Detect which cell encompasses the target text, then output its (X, Y) center coordinate. 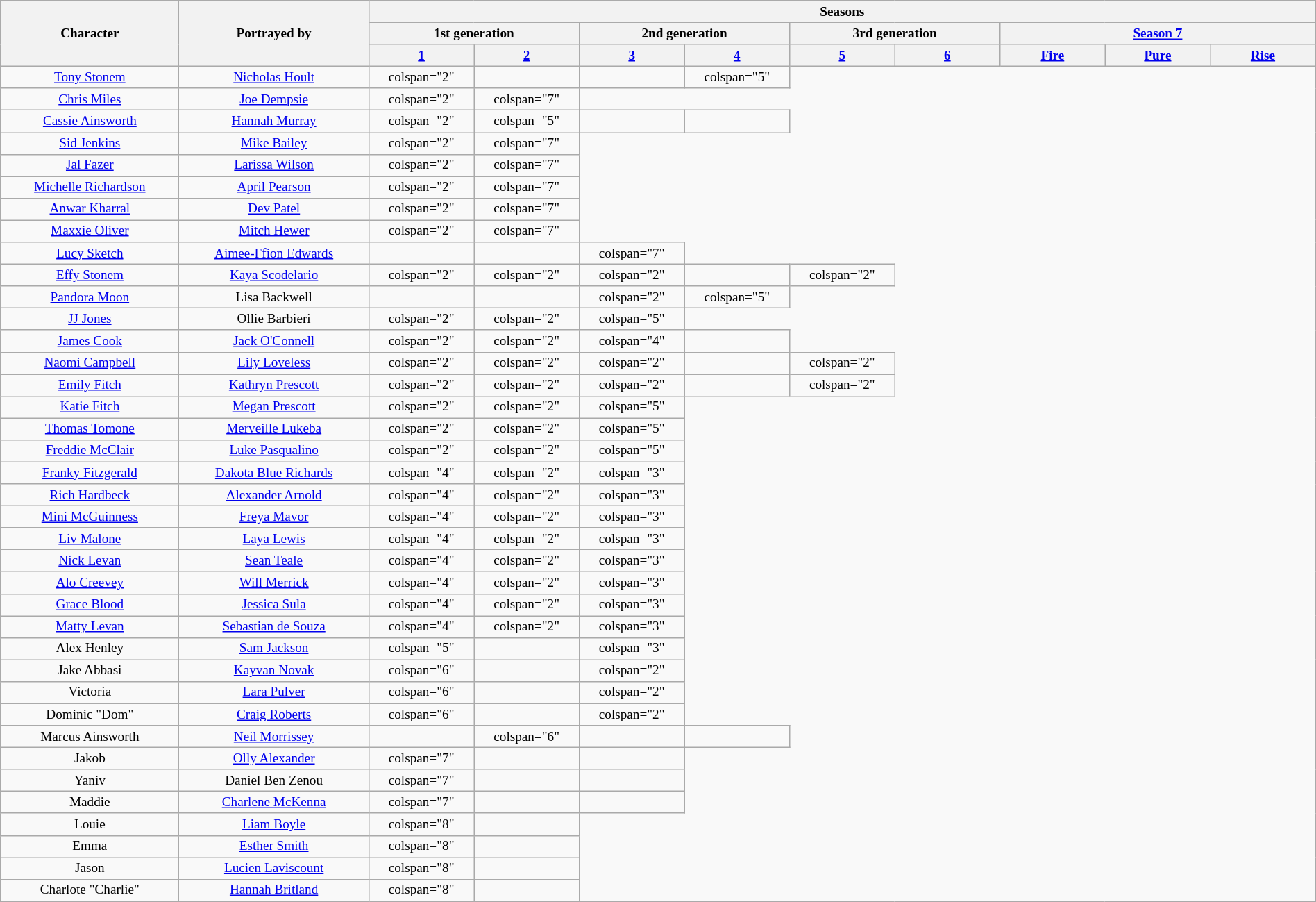
1 (421, 56)
Freya Mavor (273, 517)
Ollie Barbieri (273, 319)
Larissa Wilson (273, 165)
Charlote "Charlie" (90, 890)
Season 7 (1158, 33)
Will Merrick (273, 583)
Katie Fitch (90, 407)
Olly Alexander (273, 758)
Freddie McClair (90, 451)
Maxxie Oliver (90, 231)
Pandora Moon (90, 297)
1st generation (473, 33)
Anwar Kharral (90, 209)
3 (632, 56)
Esther Smith (273, 846)
Mike Bailey (273, 143)
Nicholas Hoult (273, 77)
Effy Stonem (90, 275)
Thomas Tomone (90, 429)
Jal Fazer (90, 165)
Jessica Sula (273, 605)
Luke Pasqualino (273, 451)
2 (527, 56)
Lucy Sketch (90, 253)
Liv Malone (90, 539)
Aimee-Ffion Edwards (273, 253)
Jakob (90, 758)
Alex Henley (90, 649)
Jason (90, 869)
Rich Hardbeck (90, 495)
Chris Miles (90, 99)
Daniel Ben Zenou (273, 780)
Rise (1263, 56)
Sean Teale (273, 561)
Alexander Arnold (273, 495)
Dakota Blue Richards (273, 473)
Cassie Ainsworth (90, 122)
Sebastian de Souza (273, 626)
3rd generation (895, 33)
Liam Boyle (273, 824)
Sam Jackson (273, 649)
Lara Pulver (273, 692)
Kaya Scodelario (273, 275)
Nick Levan (90, 561)
Mini McGuinness (90, 517)
Mitch Hewer (273, 231)
Naomi Campbell (90, 363)
Marcus Ainsworth (90, 737)
Alo Creevey (90, 583)
Matty Levan (90, 626)
James Cook (90, 341)
Hannah Murray (273, 122)
Charlene McKenna (273, 803)
Lily Loveless (273, 363)
Fire (1053, 56)
JJ Jones (90, 319)
Jake Abbasi (90, 671)
Tony Stonem (90, 77)
Merveille Lukeba (273, 429)
Character (90, 33)
Hannah Britland (273, 890)
6 (947, 56)
Portrayed by (273, 33)
Kathryn Prescott (273, 385)
April Pearson (273, 187)
Megan Prescott (273, 407)
Neil Morrissey (273, 737)
Yaniv (90, 780)
Kayvan Novak (273, 671)
Michelle Richardson (90, 187)
Pure (1158, 56)
Maddie (90, 803)
Louie (90, 824)
Lucien Laviscount (273, 869)
Dominic "Dom" (90, 715)
Dev Patel (273, 209)
Emily Fitch (90, 385)
Franky Fitzgerald (90, 473)
Victoria (90, 692)
5 (843, 56)
4 (737, 56)
Craig Roberts (273, 715)
Emma (90, 846)
Laya Lewis (273, 539)
2nd generation (684, 33)
Seasons (842, 12)
Sid Jenkins (90, 143)
Joe Dempsie (273, 99)
Grace Blood (90, 605)
Jack O'Connell (273, 341)
Lisa Backwell (273, 297)
